Find where the given text appears and provide that cell's center as [X, Y] coordinate. 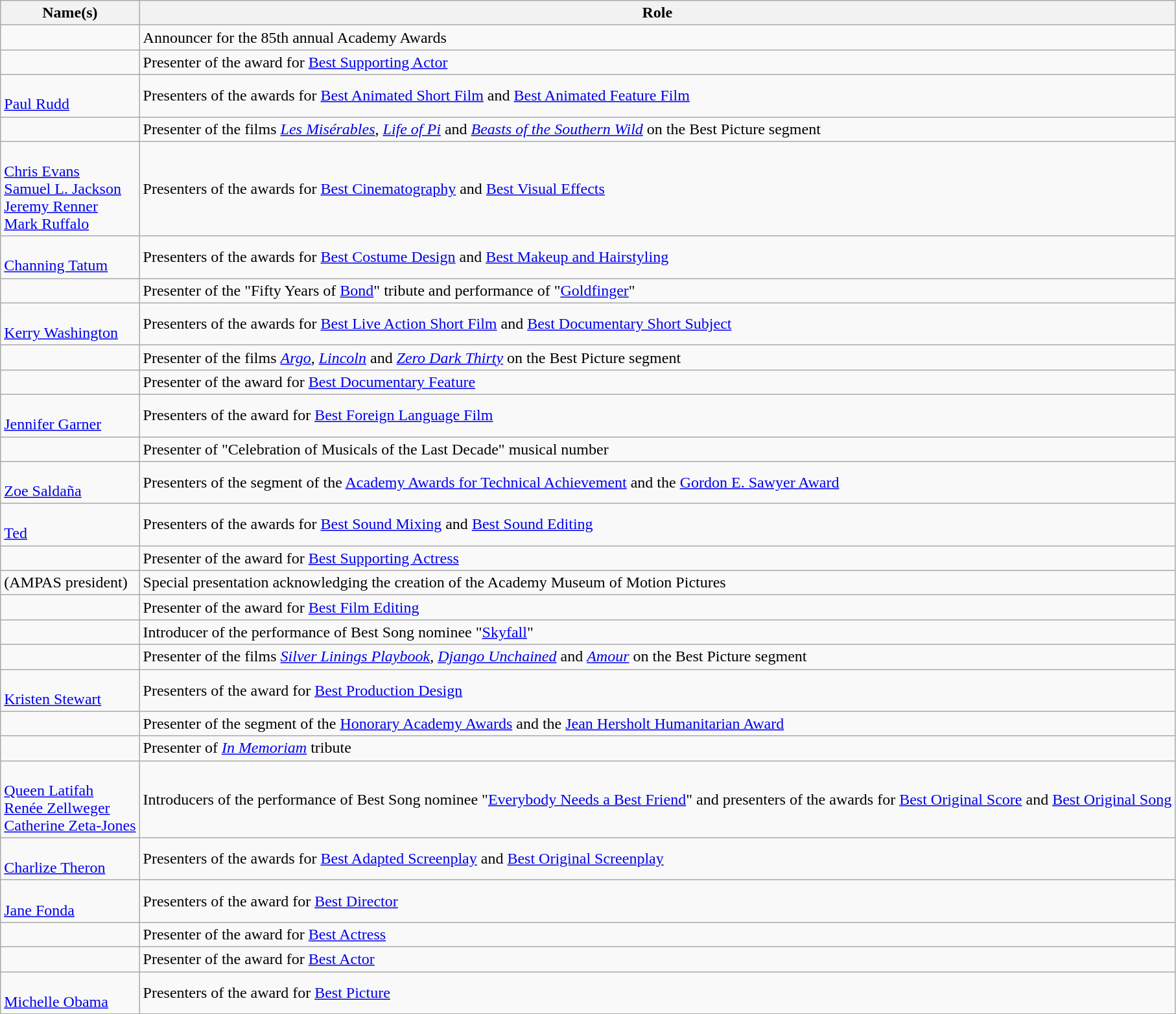
Presenter of In Memoriam tribute [657, 748]
Kerry Washington [70, 324]
Presenters of the awards for Best Cinematography and Best Visual Effects [657, 189]
Presenter of the award for Best Actor [657, 959]
Special presentation acknowledging the creation of the Academy Museum of Motion Pictures [657, 583]
Presenter of the films Silver Linings Playbook, Django Unchained and Amour on the Best Picture segment [657, 657]
Presenters of the awards for Best Adapted Screenplay and Best Original Screenplay [657, 858]
Presenters of the awards for Best Costume Design and Best Makeup and Hairstyling [657, 257]
Presenter of the award for Best Film Editing [657, 607]
Presenter of the award for Best Documentary Feature [657, 382]
Presenters of the awards for Best Sound Mixing and Best Sound Editing [657, 525]
Channing Tatum [70, 257]
Name(s) [70, 13]
Presenters of the awards for Best Animated Short Film and Best Animated Feature Film [657, 96]
Presenters of the award for Best Director [657, 901]
Presenter of the award for Best Actress [657, 934]
Announcer for the 85th annual Academy Awards [657, 38]
Charlize Theron [70, 858]
Michelle Obama [70, 992]
Presenter of the films Les Misérables, Life of Pi and Beasts of the Southern Wild on the Best Picture segment [657, 129]
Presenters of the award for Best Foreign Language Film [657, 415]
Presenter of the segment of the Honorary Academy Awards and the Jean Hersholt Humanitarian Award [657, 724]
Presenter of the "Fifty Years of Bond" tribute and performance of "Goldfinger" [657, 290]
Paul Rudd [70, 96]
Presenters of the awards for Best Live Action Short Film and Best Documentary Short Subject [657, 324]
Jane Fonda [70, 901]
Introducer of the performance of Best Song nominee "Skyfall" [657, 632]
Role [657, 13]
Presenters of the segment of the Academy Awards for Technical Achievement and the Gordon E. Sawyer Award [657, 482]
Kristen Stewart [70, 690]
(AMPAS president) [70, 583]
Chris Evans Samuel L. Jackson Jeremy Renner Mark Ruffalo [70, 189]
Ted [70, 525]
Presenter of the films Argo, Lincoln and Zero Dark Thirty on the Best Picture segment [657, 357]
Presenter of the award for Best Supporting Actress [657, 558]
Zoe Saldaña [70, 482]
Presenters of the award for Best Production Design [657, 690]
Presenters of the award for Best Picture [657, 992]
Presenter of the award for Best Supporting Actor [657, 62]
Presenter of "Celebration of Musicals of the Last Decade" musical number [657, 449]
Jennifer Garner [70, 415]
Queen Latifah Renée Zellweger Catherine Zeta-Jones [70, 799]
